For the text-containing cell, return its midpoint in (x, y) coordinate format. 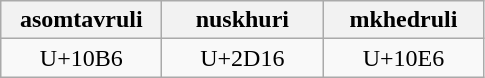
U+10E6 (404, 58)
mkhedruli (404, 20)
U+10B6 (82, 58)
U+2D16 (242, 58)
nuskhuri (242, 20)
asomtavruli (82, 20)
